Scan for the cell matching the given text and deliver its (x, y) coordinate at center. 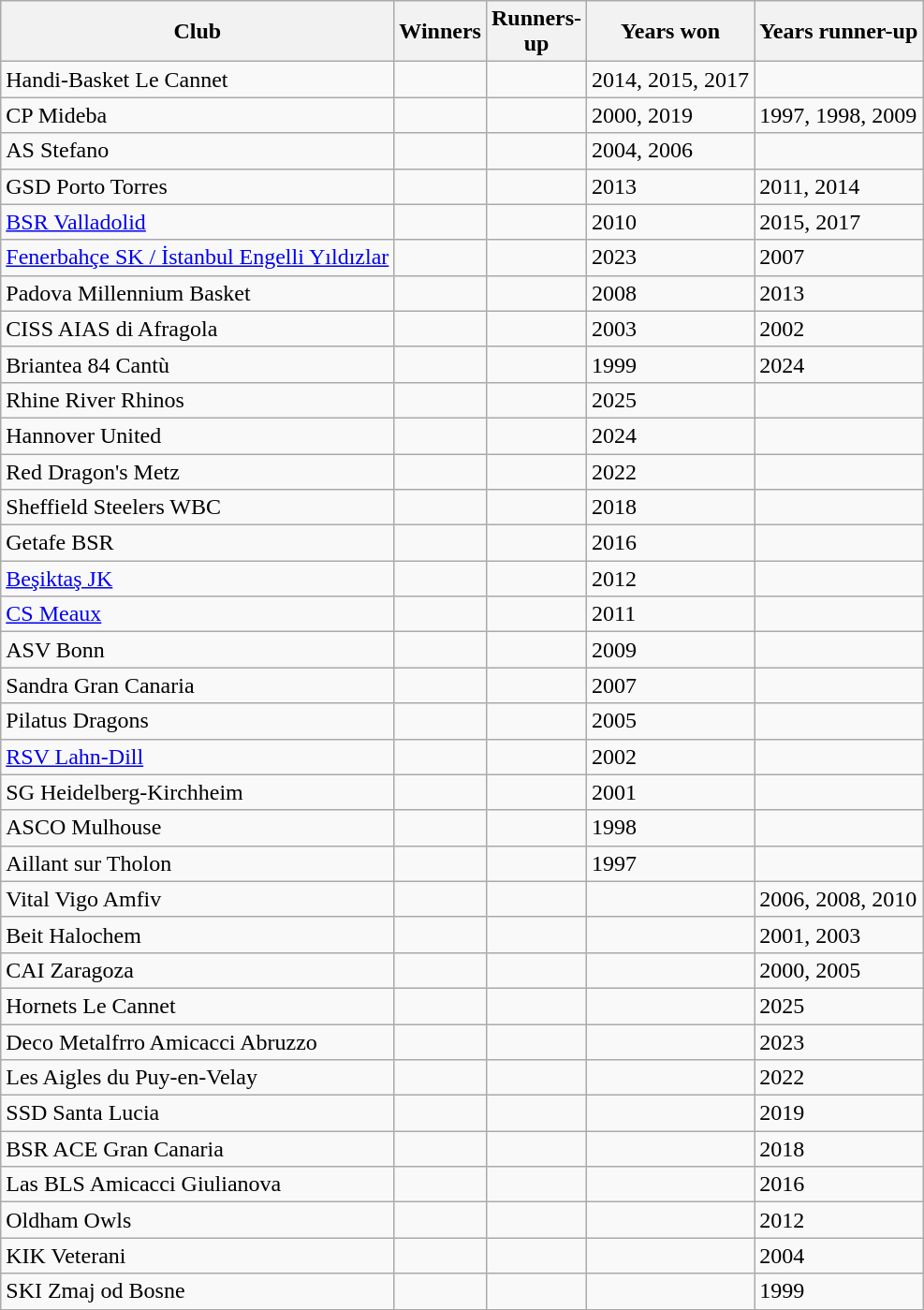
2009 (670, 650)
2011, 2014 (839, 186)
Oldham Owls (198, 1220)
2014, 2015, 2017 (670, 80)
RSV Lahn-Dill (198, 757)
2011 (670, 614)
Beit Halochem (198, 935)
Briantea 84 Cantù (198, 364)
Rhine River Rhinos (198, 400)
1997 (670, 863)
Club (198, 32)
2001 (670, 792)
2015, 2017 (839, 222)
AS Stefano (198, 151)
Getafe BSR (198, 543)
SSD Santa Lucia (198, 1113)
ASCO Mulhouse (198, 828)
2005 (670, 721)
2003 (670, 329)
CS Meaux (198, 614)
KIK Veterani (198, 1256)
Vital Vigo Amfiv (198, 899)
Handi-Basket Le Cannet (198, 80)
Pilatus Dragons (198, 721)
Hornets Le Cannet (198, 1006)
Beşiktaş JK (198, 579)
Sandra Gran Canaria (198, 685)
Padova Millennium Basket (198, 293)
CP Mideba (198, 115)
1997, 1998, 2009 (839, 115)
SKI Zmaj od Bosne (198, 1291)
Deco Metalfrro Amicacci Abruzzo (198, 1042)
2000, 2005 (839, 970)
Years runner-up (839, 32)
2004, 2006 (670, 151)
ASV Bonn (198, 650)
2004 (839, 1256)
GSD Porto Torres (198, 186)
Las BLS Amicacci Giulianova (198, 1185)
Runners-up (535, 32)
2010 (670, 222)
Aillant sur Tholon (198, 863)
2001, 2003 (839, 935)
BSR ACE Gran Canaria (198, 1149)
Hannover United (198, 435)
Years won (670, 32)
2008 (670, 293)
Winners (440, 32)
Fenerbahçe SK / İstanbul Engelli Yıldızlar (198, 258)
CAI Zaragoza (198, 970)
2000, 2019 (670, 115)
2006, 2008, 2010 (839, 899)
CISS AIAS di Afragola (198, 329)
SG Heidelberg-Kirchheim (198, 792)
1998 (670, 828)
Red Dragon's Metz (198, 471)
Sheffield Steelers WBC (198, 508)
BSR Valladolid (198, 222)
Les Aigles du Puy-en-Velay (198, 1078)
2019 (839, 1113)
